Output the [x, y] coordinate of the center of the cell containing the given text.  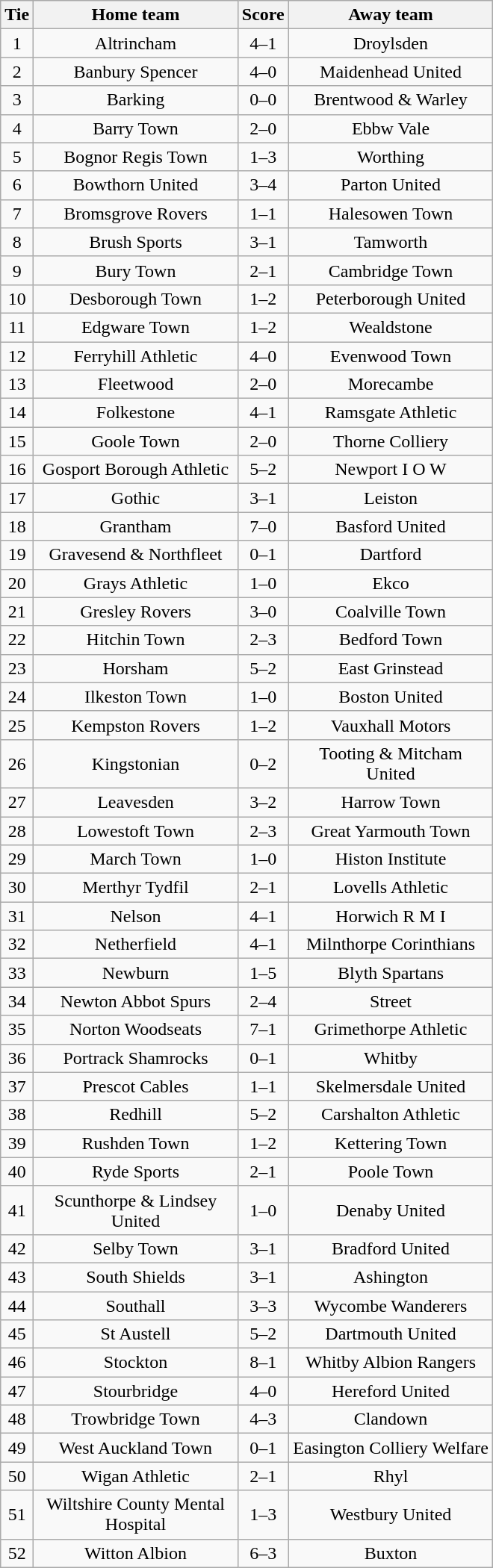
Dartford [391, 555]
Hitchin Town [136, 640]
Wycombe Wanderers [391, 1306]
Grays Athletic [136, 583]
Trowbridge Town [136, 1419]
Cambridge Town [391, 270]
Wealdstone [391, 327]
Histon Institute [391, 859]
Barking [136, 100]
Ashington [391, 1277]
Ilkeston Town [136, 697]
43 [17, 1277]
Gothic [136, 498]
42 [17, 1248]
Buxton [391, 1553]
23 [17, 668]
Brentwood & Warley [391, 100]
11 [17, 327]
Parton United [391, 185]
Selby Town [136, 1248]
Newport I O W [391, 470]
Westbury United [391, 1514]
Horwich R M I [391, 916]
20 [17, 583]
Poole Town [391, 1172]
Hereford United [391, 1391]
Newton Abbot Spurs [136, 1001]
Stockton [136, 1363]
15 [17, 441]
3–3 [263, 1306]
Goole Town [136, 441]
35 [17, 1030]
39 [17, 1143]
6–3 [263, 1553]
9 [17, 270]
37 [17, 1086]
Morecambe [391, 385]
51 [17, 1514]
Skelmersdale United [391, 1086]
0–0 [263, 100]
Bedford Town [391, 640]
March Town [136, 859]
Bradford United [391, 1248]
Rushden Town [136, 1143]
22 [17, 640]
18 [17, 526]
4–3 [263, 1419]
Norton Woodseats [136, 1030]
Bromsgrove Rovers [136, 214]
47 [17, 1391]
Whitby [391, 1058]
Clandown [391, 1419]
Ramsgate Athletic [391, 413]
Merthyr Tydfil [136, 888]
Bury Town [136, 270]
17 [17, 498]
1–5 [263, 973]
50 [17, 1476]
Denaby United [391, 1210]
Easington Colliery Welfare [391, 1448]
Newburn [136, 973]
Horsham [136, 668]
8–1 [263, 1363]
West Auckland Town [136, 1448]
Gresley Rovers [136, 612]
Bognor Regis Town [136, 157]
Rhyl [391, 1476]
32 [17, 945]
Carshalton Athletic [391, 1115]
19 [17, 555]
10 [17, 299]
Grantham [136, 526]
East Grinstead [391, 668]
Altrincham [136, 43]
Halesowen Town [391, 214]
Kempston Rovers [136, 725]
38 [17, 1115]
Redhill [136, 1115]
26 [17, 763]
7–0 [263, 526]
Leiston [391, 498]
Desborough Town [136, 299]
Peterborough United [391, 299]
Bowthorn United [136, 185]
45 [17, 1334]
Maidenhead United [391, 72]
Ryde Sports [136, 1172]
49 [17, 1448]
6 [17, 185]
52 [17, 1553]
21 [17, 612]
Netherfield [136, 945]
7 [17, 214]
Scunthorpe & Lindsey United [136, 1210]
Evenwood Town [391, 356]
24 [17, 697]
33 [17, 973]
Whitby Albion Rangers [391, 1363]
30 [17, 888]
Score [263, 15]
8 [17, 242]
Grimethorpe Athletic [391, 1030]
Portrack Shamrocks [136, 1058]
Tamworth [391, 242]
36 [17, 1058]
Gravesend & Northfleet [136, 555]
Southall [136, 1306]
Kettering Town [391, 1143]
Fleetwood [136, 385]
Wigan Athletic [136, 1476]
3–0 [263, 612]
South Shields [136, 1277]
Nelson [136, 916]
Droylsden [391, 43]
Ekco [391, 583]
Milnthorpe Corinthians [391, 945]
48 [17, 1419]
4 [17, 128]
3–4 [263, 185]
Gosport Borough Athletic [136, 470]
Stourbridge [136, 1391]
40 [17, 1172]
Harrow Town [391, 802]
5 [17, 157]
Prescot Cables [136, 1086]
Wiltshire County Mental Hospital [136, 1514]
46 [17, 1363]
Worthing [391, 157]
Edgware Town [136, 327]
Ebbw Vale [391, 128]
2 [17, 72]
Brush Sports [136, 242]
25 [17, 725]
29 [17, 859]
3–2 [263, 802]
41 [17, 1210]
28 [17, 831]
14 [17, 413]
Tooting & Mitcham United [391, 763]
Banbury Spencer [136, 72]
12 [17, 356]
St Austell [136, 1334]
Great Yarmouth Town [391, 831]
Ferryhill Athletic [136, 356]
Lowestoft Town [136, 831]
Dartmouth United [391, 1334]
34 [17, 1001]
1 [17, 43]
Away team [391, 15]
Home team [136, 15]
13 [17, 385]
Witton Albion [136, 1553]
Thorne Colliery [391, 441]
Coalville Town [391, 612]
Vauxhall Motors [391, 725]
16 [17, 470]
44 [17, 1306]
Blyth Spartans [391, 973]
Folkestone [136, 413]
7–1 [263, 1030]
27 [17, 802]
Boston United [391, 697]
Kingstonian [136, 763]
Lovells Athletic [391, 888]
Basford United [391, 526]
0–2 [263, 763]
Barry Town [136, 128]
Tie [17, 15]
2–4 [263, 1001]
31 [17, 916]
Street [391, 1001]
Leavesden [136, 802]
3 [17, 100]
